Capture the cell that displays the provided text and extract its [X, Y] central coordinate. 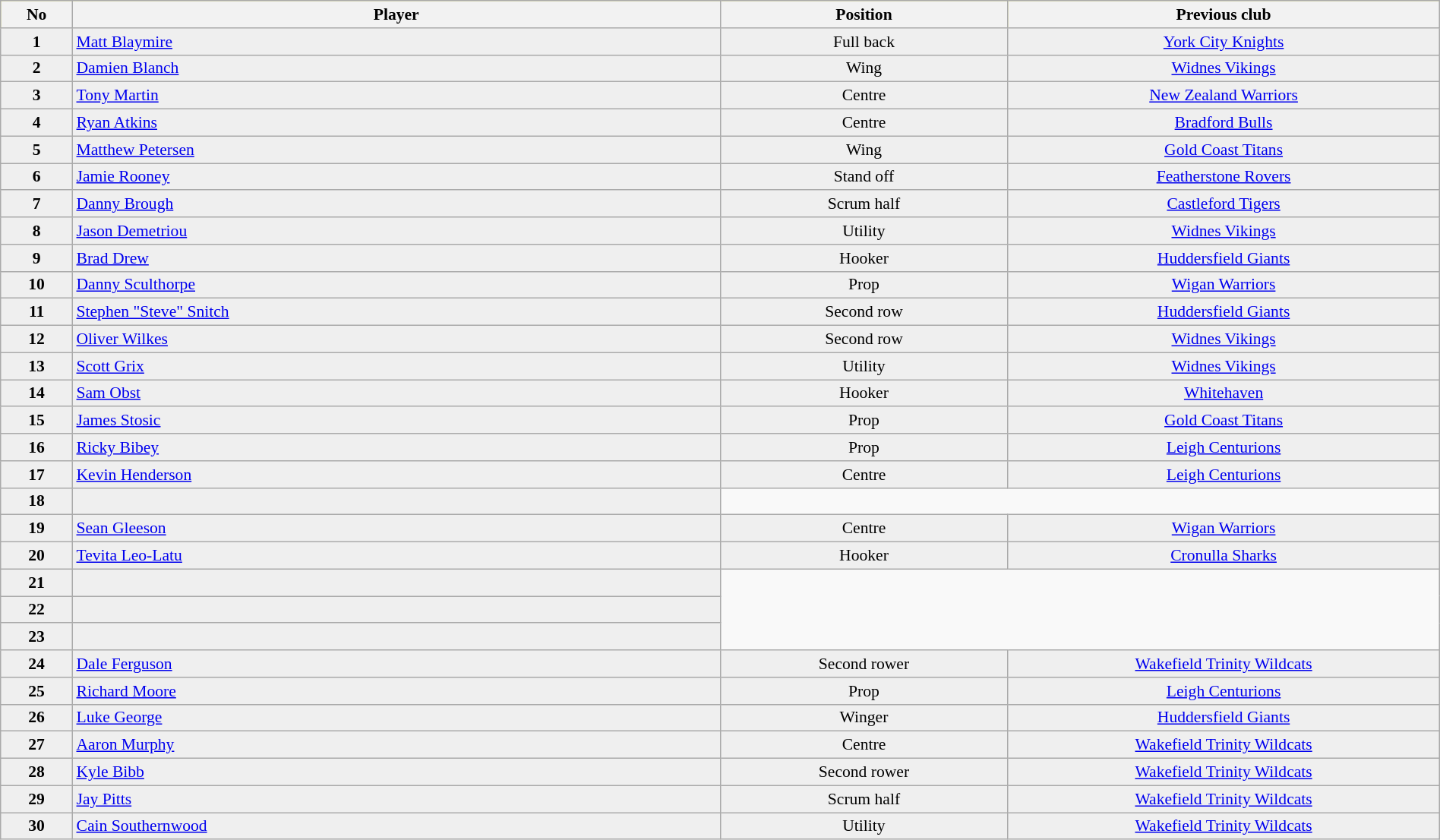
Ryan Atkins [396, 123]
Tevita Leo-Latu [396, 556]
Dale Ferguson [396, 664]
27 [36, 745]
12 [36, 339]
Luke George [396, 718]
11 [36, 312]
Winger [864, 718]
15 [36, 421]
Full back [864, 42]
2 [36, 68]
Damien Blanch [396, 68]
Stand off [864, 177]
Cronulla Sharks [1224, 556]
3 [36, 96]
18 [36, 501]
Oliver Wilkes [396, 339]
James Stosic [396, 421]
Matt Blaymire [396, 42]
Bradford Bulls [1224, 123]
24 [36, 664]
5 [36, 150]
Brad Drew [396, 258]
Featherstone Rovers [1224, 177]
York City Knights [1224, 42]
Castleford Tigers [1224, 204]
Position [864, 14]
16 [36, 447]
19 [36, 529]
Sean Gleeson [396, 529]
Tony Martin [396, 96]
30 [36, 826]
8 [36, 231]
New Zealand Warriors [1224, 96]
13 [36, 366]
Aaron Murphy [396, 745]
20 [36, 556]
22 [36, 610]
4 [36, 123]
Scott Grix [396, 366]
Ricky Bibey [396, 447]
Cain Southernwood [396, 826]
14 [36, 393]
9 [36, 258]
Kyle Bibb [396, 772]
25 [36, 691]
Sam Obst [396, 393]
Previous club [1224, 14]
Richard Moore [396, 691]
Jason Demetriou [396, 231]
29 [36, 799]
21 [36, 583]
10 [36, 285]
7 [36, 204]
Danny Brough [396, 204]
6 [36, 177]
Jamie Rooney [396, 177]
23 [36, 637]
26 [36, 718]
17 [36, 475]
Kevin Henderson [396, 475]
28 [36, 772]
No [36, 14]
Player [396, 14]
Whitehaven [1224, 393]
Matthew Petersen [396, 150]
Danny Sculthorpe [396, 285]
Stephen "Steve" Snitch [396, 312]
Jay Pitts [396, 799]
1 [36, 42]
